Search for the cell housing the specified text and yield its [X, Y] center coordinate. 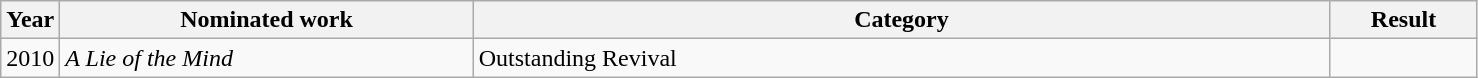
Outstanding Revival [901, 58]
2010 [30, 58]
Category [901, 20]
Year [30, 20]
Result [1404, 20]
A Lie of the Mind [266, 58]
Nominated work [266, 20]
